Scan for the cell matching the given text and deliver its [X, Y] coordinate at center. 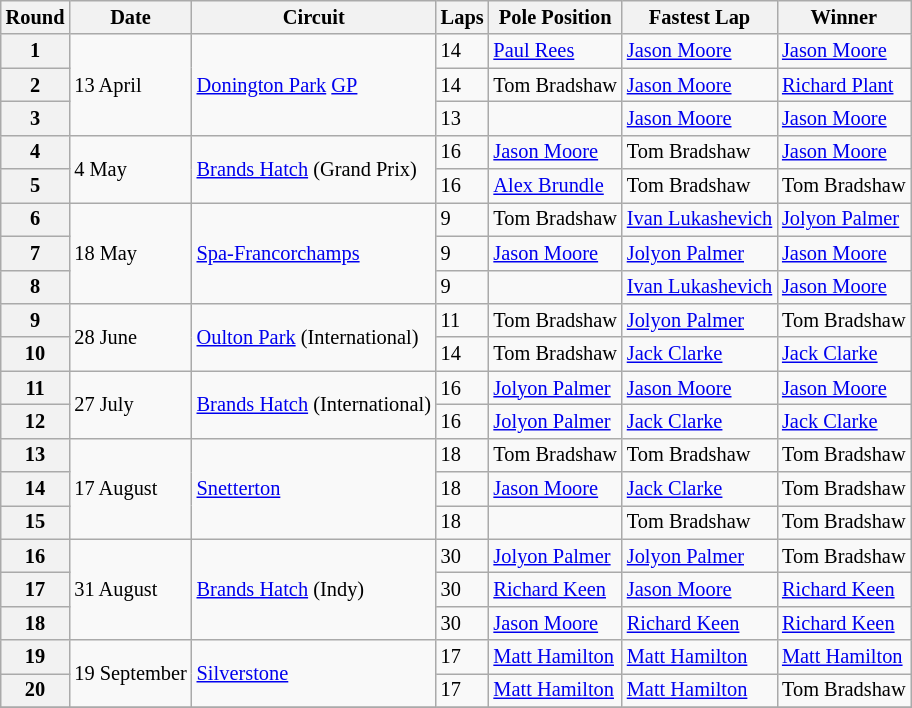
17 August [130, 488]
3 [36, 118]
19 September [130, 674]
Snetterton [314, 488]
Oulton Park (International) [314, 336]
7 [36, 253]
19 [36, 657]
Richard Plant [844, 85]
8 [36, 287]
Pole Position [556, 17]
Laps [462, 17]
Silverstone [314, 674]
Donington Park GP [314, 84]
20 [36, 690]
5 [36, 186]
4 May [130, 168]
31 August [130, 590]
4 [36, 152]
Round [36, 17]
Brands Hatch (Grand Prix) [314, 168]
15 [36, 522]
Alex Brundle [556, 186]
1 [36, 51]
Brands Hatch (Indy) [314, 590]
Spa-Francorchamps [314, 252]
Paul Rees [556, 51]
Winner [844, 17]
10 [36, 354]
Brands Hatch (International) [314, 404]
13 April [130, 84]
18 May [130, 252]
6 [36, 219]
12 [36, 421]
Fastest Lap [700, 17]
2 [36, 85]
28 June [130, 336]
Date [130, 17]
Circuit [314, 17]
27 July [130, 404]
